For the text-containing cell, return its midpoint in [x, y] coordinate format. 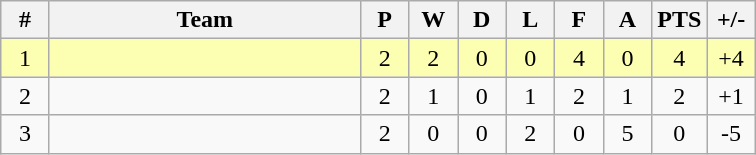
-5 [732, 134]
A [628, 20]
PTS [680, 20]
+4 [732, 58]
3 [26, 134]
+/- [732, 20]
# [26, 20]
L [530, 20]
+1 [732, 96]
5 [628, 134]
W [434, 20]
F [580, 20]
Team [204, 20]
P [384, 20]
D [482, 20]
